Provide the (X, Y) coordinate of the cell's center where the given text is located.  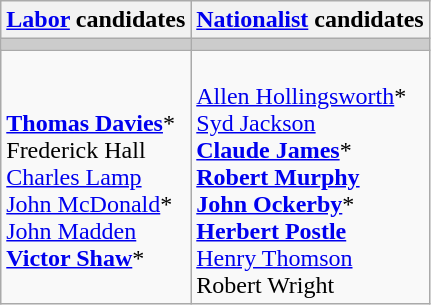
Nationalist candidates (310, 20)
Allen Hollingsworth* Syd Jackson Claude James* Robert Murphy John Ockerby* Herbert Postle Henry Thomson Robert Wright (310, 177)
Thomas Davies* Frederick Hall Charles Lamp John McDonald* John Madden Victor Shaw* (96, 177)
Labor candidates (96, 20)
